Extract the [x, y] coordinate from the center of the cell holding the provided text.  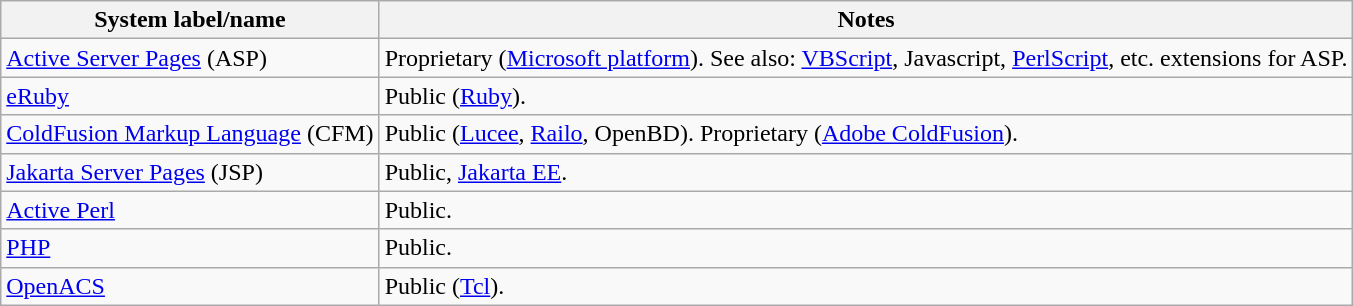
PHP [190, 248]
Public, Jakarta EE. [866, 172]
Public (Ruby). [866, 96]
System label/name [190, 20]
Public (Lucee, Railo, OpenBD). Proprietary (Adobe ColdFusion). [866, 134]
Active Server Pages (ASP) [190, 58]
Notes [866, 20]
Active Perl [190, 210]
Public (Tcl). [866, 286]
eRuby [190, 96]
Proprietary (Microsoft platform). See also: VBScript, Javascript, PerlScript, etc. extensions for ASP. [866, 58]
ColdFusion Markup Language (CFM) [190, 134]
OpenACS [190, 286]
Jakarta Server Pages (JSP) [190, 172]
